Output the (x, y) coordinate of the center of the cell containing the given text.  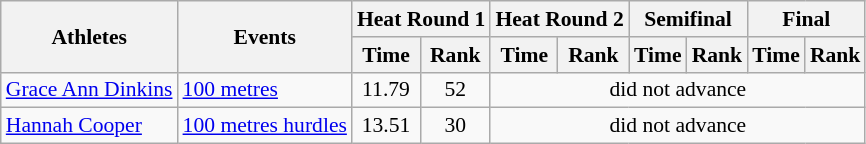
Events (265, 36)
Final (806, 19)
Athletes (90, 36)
Semifinal (688, 19)
13.51 (386, 126)
Grace Ann Dinkins (90, 90)
30 (455, 126)
Hannah Cooper (90, 126)
100 metres (265, 90)
100 metres hurdles (265, 126)
52 (455, 90)
Heat Round 2 (559, 19)
Heat Round 1 (421, 19)
11.79 (386, 90)
